Extract the (X, Y) coordinate from the center of the cell holding the provided text.  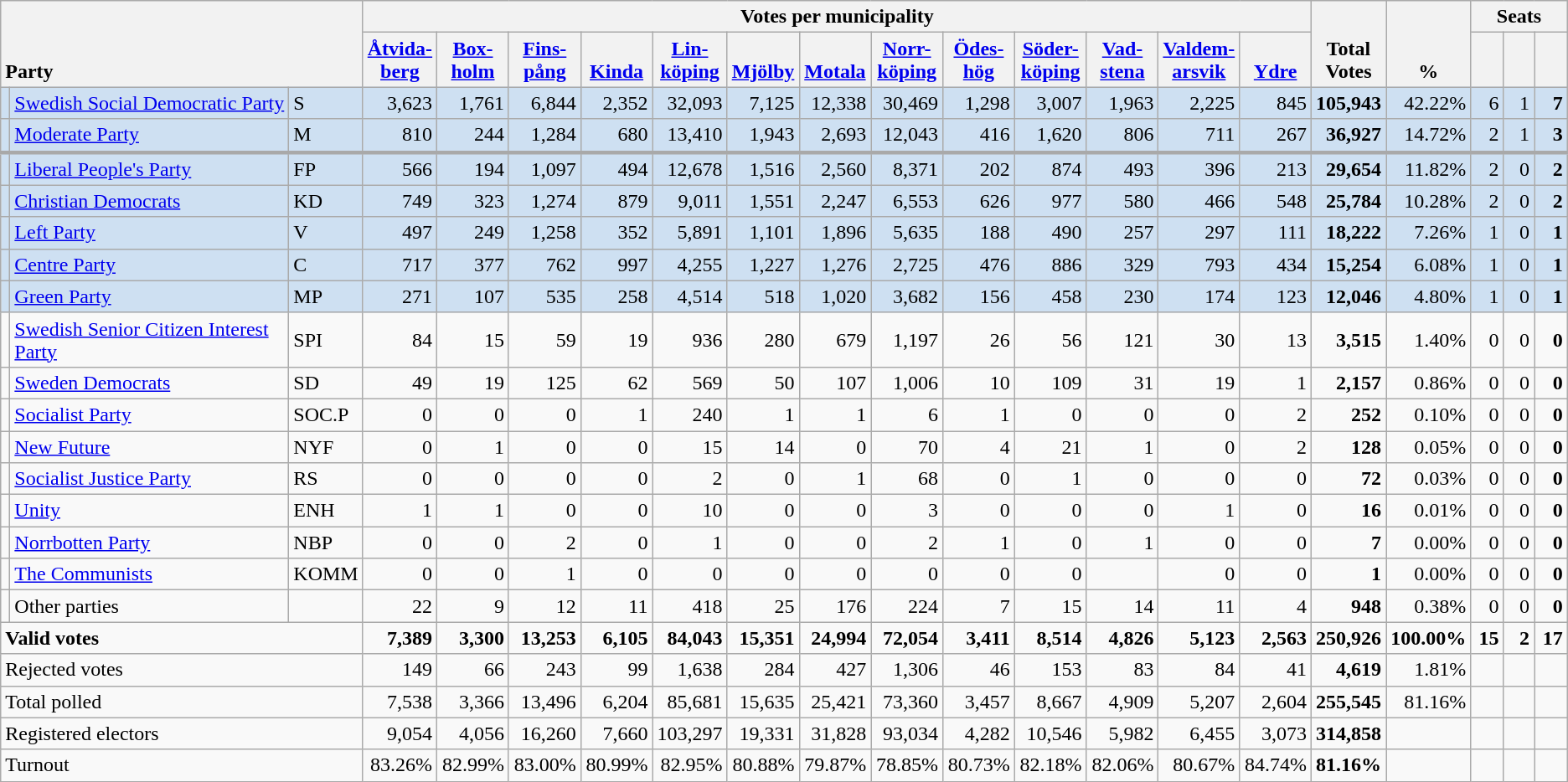
458 (1050, 296)
22 (400, 606)
15,351 (763, 638)
6,204 (616, 702)
80.88% (763, 765)
83.26% (400, 765)
1,006 (907, 383)
580 (1122, 201)
25 (763, 606)
73,360 (907, 702)
569 (690, 383)
Lin- köping (690, 60)
810 (400, 136)
13 (1276, 340)
1,298 (979, 103)
MP (326, 296)
Moderate Party (149, 136)
5,982 (1122, 733)
85,681 (690, 702)
1,097 (544, 169)
249 (473, 233)
1.81% (1429, 670)
21 (1050, 446)
FP (326, 169)
806 (1122, 136)
ENH (326, 511)
24,994 (835, 638)
Centre Party (149, 265)
416 (979, 136)
427 (835, 670)
1,284 (544, 136)
30,469 (907, 103)
7.26% (1429, 233)
1,306 (907, 670)
497 (400, 233)
0.05% (1429, 446)
50 (763, 383)
2,693 (835, 136)
243 (544, 670)
26 (979, 340)
3,300 (473, 638)
30 (1199, 340)
Ydre (1276, 60)
59 (544, 340)
72,054 (907, 638)
156 (979, 296)
Socialist Party (149, 414)
84,043 (690, 638)
1,258 (544, 233)
3,515 (1349, 340)
1,276 (835, 265)
476 (979, 265)
Norrbotten Party (149, 543)
SD (326, 383)
5,635 (907, 233)
31 (1122, 383)
284 (763, 670)
56 (1050, 340)
8,514 (1050, 638)
78.85% (907, 765)
749 (400, 201)
230 (1122, 296)
M (326, 136)
RS (326, 479)
14.72% (1429, 136)
194 (473, 169)
80.67% (1199, 765)
10.28% (1429, 201)
250,926 (1349, 638)
Rejected votes (182, 670)
46 (979, 670)
717 (400, 265)
466 (1199, 201)
NYF (326, 446)
9,011 (690, 201)
0.03% (1429, 479)
Valid votes (182, 638)
0.38% (1429, 606)
49 (400, 383)
252 (1349, 414)
3,623 (400, 103)
2,225 (1199, 103)
12,043 (907, 136)
11.82% (1429, 169)
Box- holm (473, 60)
New Future (149, 446)
679 (835, 340)
Norr- köping (907, 60)
17 (1551, 638)
9 (473, 606)
12,046 (1349, 296)
4,282 (979, 733)
125 (544, 383)
493 (1122, 169)
2,725 (907, 265)
18,222 (1349, 233)
8,371 (907, 169)
257 (1122, 233)
1,761 (473, 103)
79.87% (835, 765)
Left Party (149, 233)
13,496 (544, 702)
2,560 (835, 169)
Valdem- arsvik (1199, 60)
7,538 (400, 702)
Seats (1519, 17)
82.06% (1122, 765)
793 (1199, 265)
SOC.P (326, 414)
Total Votes (1349, 44)
6,105 (616, 638)
KD (326, 201)
109 (1050, 383)
128 (1349, 446)
103,297 (690, 733)
3,073 (1276, 733)
4.80% (1429, 296)
1,943 (763, 136)
Vad- stena (1122, 60)
3,411 (979, 638)
176 (835, 606)
1.40% (1429, 340)
5,891 (690, 233)
1,101 (763, 233)
202 (979, 169)
1,227 (763, 265)
13,410 (690, 136)
Sweden Democrats (149, 383)
KOMM (326, 574)
19,331 (763, 733)
111 (1276, 233)
1,896 (835, 233)
2,157 (1349, 383)
1,197 (907, 340)
494 (616, 169)
2,604 (1276, 702)
4,514 (690, 296)
Kinda (616, 60)
680 (616, 136)
C (326, 265)
93,034 (907, 733)
879 (616, 201)
10,546 (1050, 733)
Christian Democrats (149, 201)
80.99% (616, 765)
NBP (326, 543)
4,909 (1122, 702)
188 (979, 233)
323 (473, 201)
13,253 (544, 638)
6,553 (907, 201)
490 (1050, 233)
4,056 (473, 733)
7,125 (763, 103)
224 (907, 606)
4,255 (690, 265)
12,338 (835, 103)
0.86% (1429, 383)
244 (473, 136)
16,260 (544, 733)
518 (763, 296)
Turnout (182, 765)
1,638 (690, 670)
V (326, 233)
626 (979, 201)
174 (1199, 296)
977 (1050, 201)
434 (1276, 265)
149 (400, 670)
105,943 (1349, 103)
5,123 (1199, 638)
62 (616, 383)
82.99% (473, 765)
84.74% (1276, 765)
82.95% (690, 765)
S (326, 103)
874 (1050, 169)
1,274 (544, 201)
66 (473, 670)
123 (1276, 296)
80.73% (979, 765)
4,826 (1122, 638)
0.10% (1429, 414)
3,457 (979, 702)
396 (1199, 169)
4,619 (1349, 670)
% (1429, 44)
Söder- köping (1050, 60)
82.18% (1050, 765)
280 (763, 340)
886 (1050, 265)
418 (690, 606)
352 (616, 233)
41 (1276, 670)
7,389 (400, 638)
83.00% (544, 765)
762 (544, 265)
948 (1349, 606)
2,352 (616, 103)
2,247 (835, 201)
5,207 (1199, 702)
7,660 (616, 733)
31,828 (835, 733)
100.00% (1429, 638)
Party (182, 44)
1,020 (835, 296)
1,551 (763, 201)
0.01% (1429, 511)
936 (690, 340)
83 (1122, 670)
297 (1199, 233)
Other parties (149, 606)
15,635 (763, 702)
711 (1199, 136)
Liberal People's Party (149, 169)
6,455 (1199, 733)
Mjölby (763, 60)
Unity (149, 511)
213 (1276, 169)
997 (616, 265)
3,682 (907, 296)
25,421 (835, 702)
12 (544, 606)
Registered electors (182, 733)
271 (400, 296)
1,963 (1122, 103)
329 (1122, 265)
Swedish Social Democratic Party (149, 103)
68 (907, 479)
314,858 (1349, 733)
255,545 (1349, 702)
15,254 (1349, 265)
3,366 (473, 702)
Swedish Senior Citizen Interest Party (149, 340)
267 (1276, 136)
9,054 (400, 733)
548 (1276, 201)
Votes per municipality (837, 17)
Total polled (182, 702)
535 (544, 296)
2,563 (1276, 638)
The Communists (149, 574)
Fins- pång (544, 60)
377 (473, 265)
153 (1050, 670)
Green Party (149, 296)
Socialist Justice Party (149, 479)
Ödes- hög (979, 60)
566 (400, 169)
8,667 (1050, 702)
121 (1122, 340)
25,784 (1349, 201)
16 (1349, 511)
32,093 (690, 103)
6.08% (1429, 265)
36,927 (1349, 136)
72 (1349, 479)
42.22% (1429, 103)
240 (690, 414)
70 (907, 446)
12,678 (690, 169)
1,620 (1050, 136)
845 (1276, 103)
99 (616, 670)
1,516 (763, 169)
6,844 (544, 103)
SPI (326, 340)
29,654 (1349, 169)
Åtvida- berg (400, 60)
Motala (835, 60)
3,007 (1050, 103)
258 (616, 296)
